For the text-containing cell, return its midpoint in [x, y] coordinate format. 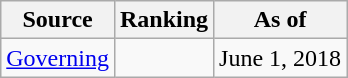
Source [58, 20]
As of [280, 20]
Governing [58, 58]
Ranking [164, 20]
June 1, 2018 [280, 58]
